Identify which cell holds the provided text, then report its [X, Y] central coordinate. 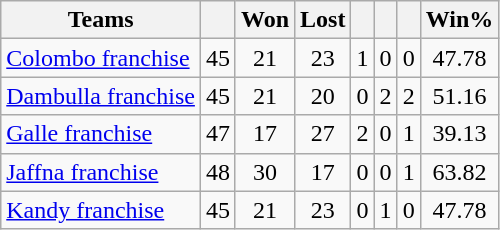
27 [323, 134]
Kandy franchise [101, 210]
39.13 [460, 134]
Win% [460, 20]
47 [218, 134]
Jaffna franchise [101, 172]
Galle franchise [101, 134]
63.82 [460, 172]
Dambulla franchise [101, 96]
Lost [323, 20]
30 [264, 172]
51.16 [460, 96]
48 [218, 172]
Teams [101, 20]
Won [264, 20]
Colombo franchise [101, 58]
20 [323, 96]
